Output the (X, Y) coordinate of the center of the cell containing the given text.  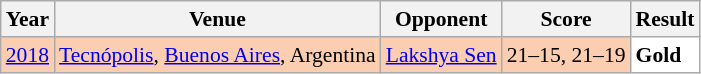
Venue (218, 19)
2018 (28, 55)
21–15, 21–19 (566, 55)
Gold (666, 55)
Lakshya Sen (442, 55)
Tecnópolis, Buenos Aires, Argentina (218, 55)
Score (566, 19)
Result (666, 19)
Year (28, 19)
Opponent (442, 19)
